Capture the cell that displays the provided text and extract its (X, Y) central coordinate. 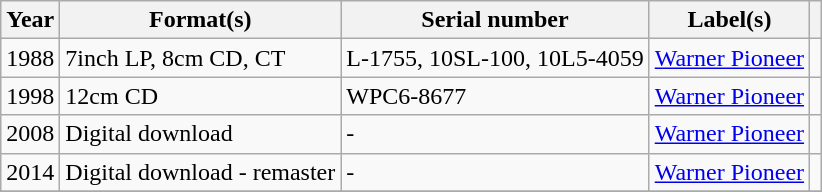
Serial number (495, 20)
Digital download (200, 134)
Year (30, 20)
WPC6-8677 (495, 96)
1998 (30, 96)
L-1755, 10SL-100, 10L5-4059 (495, 58)
Format(s) (200, 20)
12cm CD (200, 96)
Label(s) (729, 20)
Digital download - remaster (200, 172)
2008 (30, 134)
1988 (30, 58)
2014 (30, 172)
7inch LP, 8cm CD, CT (200, 58)
